Scan for the cell matching the given text and deliver its (x, y) coordinate at center. 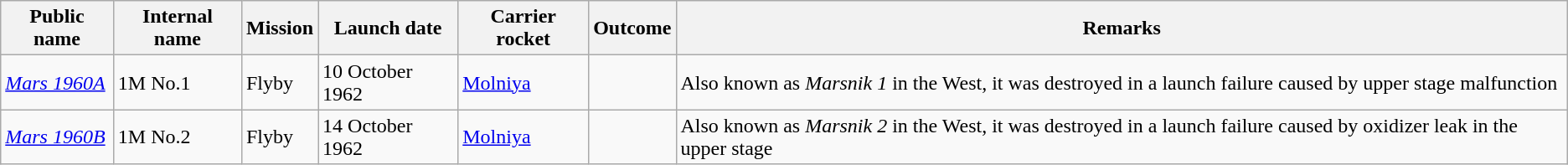
14 October 1962 (389, 137)
Remarks (1122, 28)
1M No.1 (178, 82)
10 October 1962 (389, 82)
Also known as Marsnik 1 in the West, it was destroyed in a launch failure caused by upper stage malfunction (1122, 82)
Launch date (389, 28)
Mars 1960B (57, 137)
Outcome (632, 28)
1M No.2 (178, 137)
Also known as Marsnik 2 in the West, it was destroyed in a launch failure caused by oxidizer leak in the upper stage (1122, 137)
Public name (57, 28)
Internal name (178, 28)
Mars 1960A (57, 82)
Mission (280, 28)
Carrier rocket (524, 28)
